Locate the cell with the specified text and output its [x, y] center coordinate. 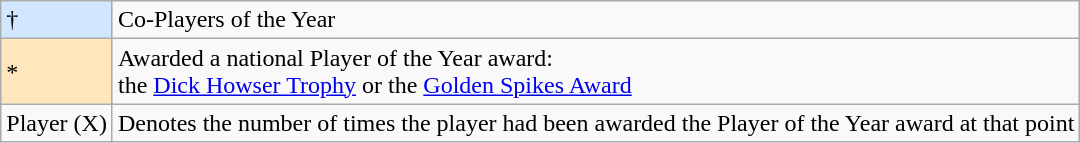
Co-Players of the Year [596, 20]
Denotes the number of times the player had been awarded the Player of the Year award at that point [596, 123]
Awarded a national Player of the Year award: the Dick Howser Trophy or the Golden Spikes Award [596, 72]
† [57, 20]
* [57, 72]
Player (X) [57, 123]
